Extract the (x, y) coordinate from the center of the cell holding the provided text.  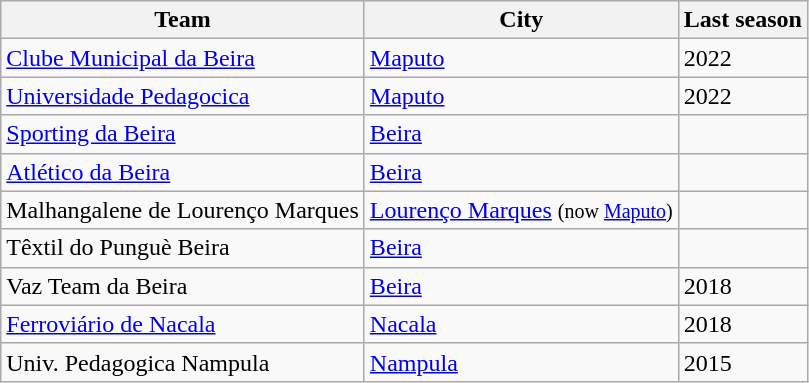
Last season (742, 20)
Clube Municipal da Beira (183, 58)
Ferroviário de Nacala (183, 324)
Universidade Pedagocica (183, 96)
Nacala (521, 324)
Lourenço Marques (now Maputo) (521, 210)
Vaz Team da Beira (183, 286)
Atlético da Beira (183, 172)
Nampula (521, 362)
Sporting da Beira (183, 134)
City (521, 20)
2015 (742, 362)
Têxtil do Punguè Beira (183, 248)
Malhangalene de Lourenço Marques (183, 210)
Univ. Pedagogica Nampula (183, 362)
Team (183, 20)
